Identify which cell holds the provided text, then report its [X, Y] central coordinate. 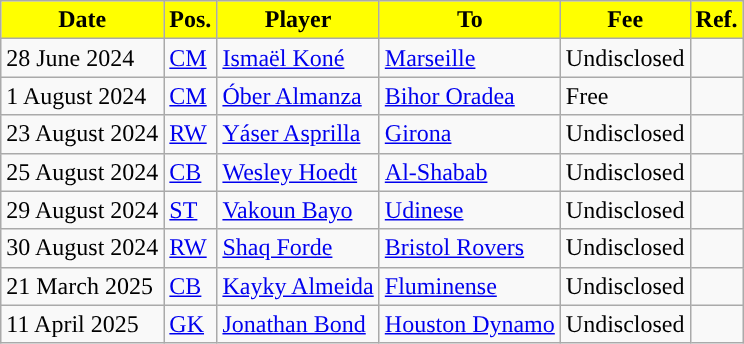
Al-Shabab [470, 172]
Óber Almanza [298, 96]
Wesley Hoedt [298, 172]
Vakoun Bayo [298, 210]
Kayky Almeida [298, 286]
Jonathan Bond [298, 324]
Girona [470, 134]
1 August 2024 [82, 96]
25 August 2024 [82, 172]
Shaq Forde [298, 248]
Ismaël Koné [298, 58]
Date [82, 20]
Fee [625, 20]
ST [190, 210]
Udinese [470, 210]
23 August 2024 [82, 134]
Free [625, 96]
Pos. [190, 20]
GK [190, 324]
Marseille [470, 58]
To [470, 20]
Fluminense [470, 286]
30 August 2024 [82, 248]
28 June 2024 [82, 58]
Bihor Oradea [470, 96]
Houston Dynamo [470, 324]
11 April 2025 [82, 324]
Player [298, 20]
Yáser Asprilla [298, 134]
Bristol Rovers [470, 248]
Ref. [716, 20]
29 August 2024 [82, 210]
21 March 2025 [82, 286]
